Detect which cell encompasses the target text, then output its (X, Y) center coordinate. 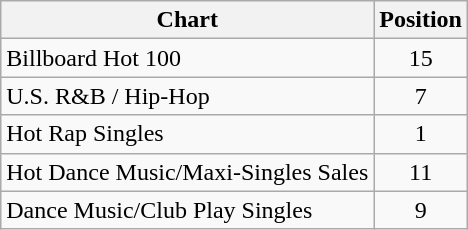
Billboard Hot 100 (188, 58)
15 (421, 58)
1 (421, 134)
11 (421, 172)
Hot Dance Music/Maxi-Singles Sales (188, 172)
U.S. R&B / Hip-Hop (188, 96)
7 (421, 96)
Chart (188, 20)
Position (421, 20)
9 (421, 210)
Dance Music/Club Play Singles (188, 210)
Hot Rap Singles (188, 134)
